For the text-containing cell, return its midpoint in [x, y] coordinate format. 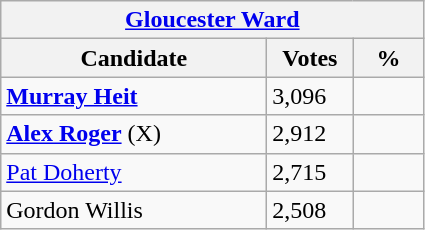
Murray Heit [134, 96]
3,096 [310, 96]
Gloucester Ward [212, 20]
Votes [310, 58]
2,715 [310, 172]
Alex Roger (X) [134, 134]
2,508 [310, 210]
Candidate [134, 58]
% [388, 58]
2,912 [310, 134]
Pat Doherty [134, 172]
Gordon Willis [134, 210]
